Determine the [x, y] coordinate at the center of the cell enclosing the given text.  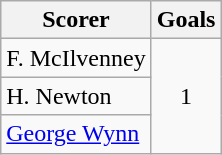
1 [186, 96]
Goals [186, 20]
H. Newton [76, 96]
F. McIlvenney [76, 58]
George Wynn [76, 134]
Scorer [76, 20]
